Provide the (x, y) coordinate of the cell's center where the given text is located.  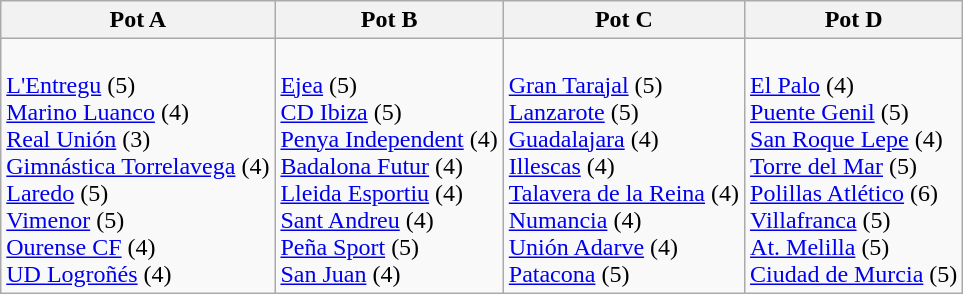
El Palo (4) Puente Genil (5) San Roque Lepe (4) Torre del Mar (5) Polillas Atlético (6) Villafranca (5) At. Melilla (5) Ciudad de Murcia (5) (854, 166)
Ejea (5) CD Ibiza (5) Penya Independent (4) Badalona Futur (4) Lleida Esportiu (4) Sant Andreu (4) Peña Sport (5) San Juan (4) (389, 166)
Pot A (138, 20)
Pot D (854, 20)
Gran Tarajal (5) Lanzarote (5) Guadalajara (4) Illescas (4) Talavera de la Reina (4) Numancia (4) Unión Adarve (4) Patacona (5) (624, 166)
Pot C (624, 20)
L'Entregu (5) Marino Luanco (4) Real Unión (3) Gimnástica Torrelavega (4) Laredo (5) Vimenor (5) Ourense CF (4) UD Logroñés (4) (138, 166)
Pot B (389, 20)
